Detect which cell encompasses the target text, then output its [x, y] center coordinate. 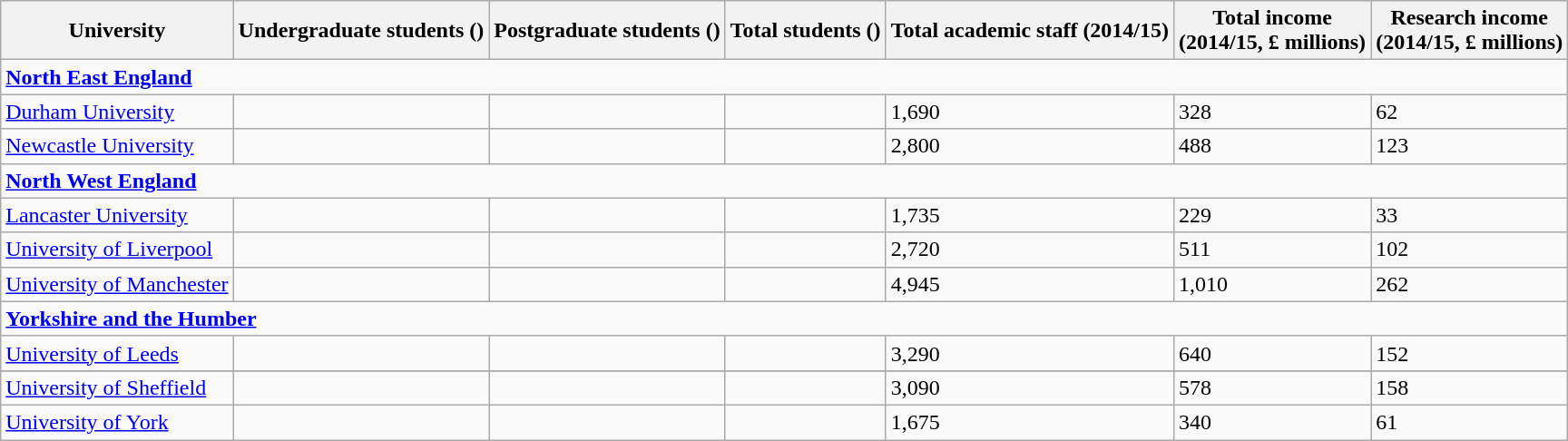
University of Sheffield [117, 387]
3,290 [1029, 353]
33 [1470, 215]
University [117, 31]
University of Manchester [117, 284]
Undergraduate students () [361, 31]
Total academic staff (2014/15) [1029, 31]
2,720 [1029, 250]
2,800 [1029, 146]
1,010 [1272, 284]
123 [1470, 146]
University of Liverpool [117, 250]
Total income(2014/15, £ millions) [1272, 31]
University of York [117, 422]
North East England [784, 77]
1,675 [1029, 422]
102 [1470, 250]
North West England [784, 181]
University of Leeds [117, 353]
62 [1470, 112]
262 [1470, 284]
229 [1272, 215]
61 [1470, 422]
158 [1470, 387]
Newcastle University [117, 146]
488 [1272, 146]
Lancaster University [117, 215]
152 [1470, 353]
3,090 [1029, 387]
511 [1272, 250]
1,690 [1029, 112]
578 [1272, 387]
Total students () [806, 31]
4,945 [1029, 284]
640 [1272, 353]
328 [1272, 112]
1,735 [1029, 215]
340 [1272, 422]
Yorkshire and the Humber [784, 318]
Durham University [117, 112]
Research income(2014/15, £ millions) [1470, 31]
Postgraduate students () [607, 31]
